Return the (x, y) coordinate for the center point of the cell that contains the specified text.  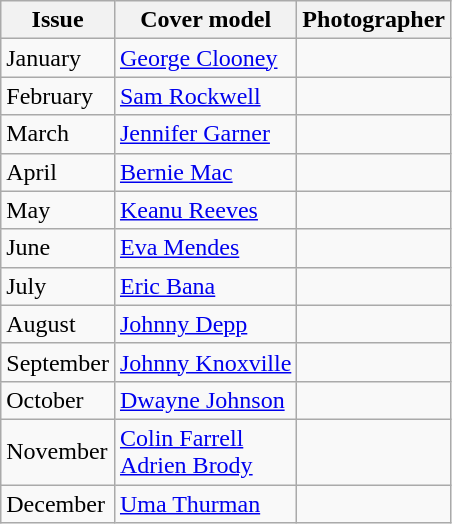
Photographer (374, 20)
Cover model (205, 20)
George Clooney (205, 58)
November (58, 452)
July (58, 286)
March (58, 134)
September (58, 362)
Issue (58, 20)
Colin Farrell Adrien Brody (205, 452)
Jennifer Garner (205, 134)
December (58, 503)
Uma Thurman (205, 503)
Bernie Mac (205, 172)
January (58, 58)
Johnny Knoxville (205, 362)
October (58, 400)
May (58, 210)
June (58, 248)
Johnny Depp (205, 324)
Sam Rockwell (205, 96)
August (58, 324)
February (58, 96)
Eric Bana (205, 286)
April (58, 172)
Dwayne Johnson (205, 400)
Keanu Reeves (205, 210)
Eva Mendes (205, 248)
